Return the [x, y] coordinate for the center point of the cell that contains the specified text.  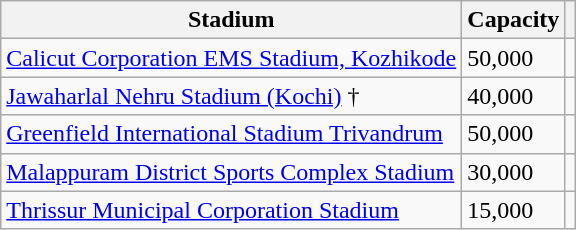
Jawaharlal Nehru Stadium (Kochi) † [232, 96]
Greenfield International Stadium Trivandrum [232, 134]
Capacity [514, 20]
15,000 [514, 210]
Malappuram District Sports Complex Stadium [232, 172]
Stadium [232, 20]
30,000 [514, 172]
Thrissur Municipal Corporation Stadium [232, 210]
Calicut Corporation EMS Stadium, Kozhikode [232, 58]
40,000 [514, 96]
